Detect which cell encompasses the target text, then output its [X, Y] center coordinate. 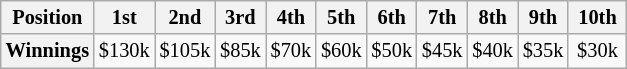
8th [492, 17]
5th [341, 17]
$30k [597, 51]
$60k [341, 51]
$45k [442, 51]
Position [48, 17]
$70k [291, 51]
2nd [186, 17]
10th [597, 17]
4th [291, 17]
$50k [392, 51]
3rd [240, 17]
$130k [124, 51]
$105k [186, 51]
$35k [543, 51]
1st [124, 17]
$40k [492, 51]
9th [543, 17]
6th [392, 17]
Winnings [48, 51]
$85k [240, 51]
7th [442, 17]
